Capture the cell that displays the provided text and extract its (X, Y) central coordinate. 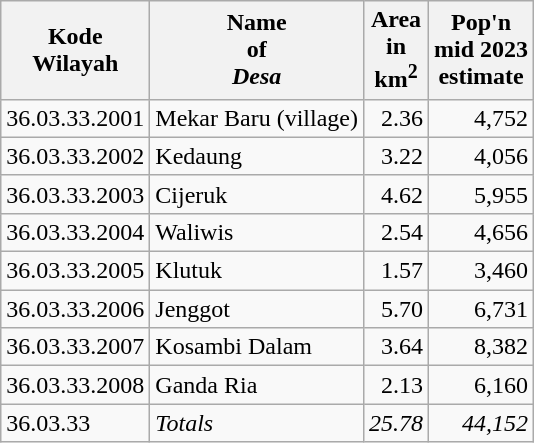
Ganda Ria (257, 385)
36.03.33.2005 (76, 271)
Area in km2 (396, 50)
Cijeruk (257, 194)
3.22 (396, 156)
2.13 (396, 385)
36.03.33.2003 (76, 194)
Mekar Baru (village) (257, 118)
36.03.33.2004 (76, 232)
5.70 (396, 309)
4.62 (396, 194)
Name of Desa (257, 50)
8,382 (482, 347)
Kedaung (257, 156)
Totals (257, 423)
3.64 (396, 347)
25.78 (396, 423)
36.03.33.2007 (76, 347)
4,752 (482, 118)
1.57 (396, 271)
36.03.33.2006 (76, 309)
Jenggot (257, 309)
4,056 (482, 156)
2.54 (396, 232)
36.03.33 (76, 423)
Klutuk (257, 271)
44,152 (482, 423)
3,460 (482, 271)
4,656 (482, 232)
Kode Wilayah (76, 50)
36.03.33.2002 (76, 156)
5,955 (482, 194)
Waliwis (257, 232)
Kosambi Dalam (257, 347)
Pop'nmid 2023estimate (482, 50)
36.03.33.2008 (76, 385)
36.03.33.2001 (76, 118)
6,731 (482, 309)
6,160 (482, 385)
2.36 (396, 118)
